Output the [x, y] coordinate of the center of the cell containing the given text.  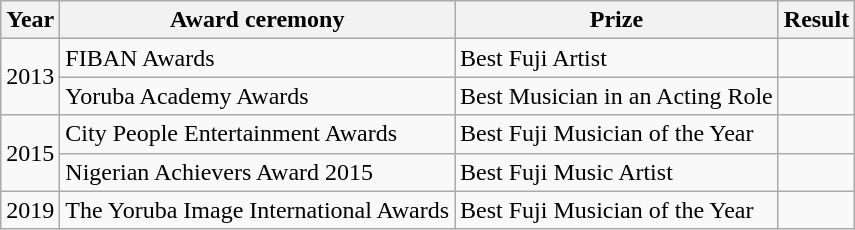
City People Entertainment Awards [258, 134]
Result [816, 20]
FIBAN Awards [258, 58]
Prize [617, 20]
2013 [30, 77]
Year [30, 20]
Best Musician in an Acting Role [617, 96]
Best Fuji Artist [617, 58]
Nigerian Achievers Award 2015 [258, 172]
Best Fuji Music Artist [617, 172]
2015 [30, 153]
The Yoruba Image International Awards [258, 210]
2019 [30, 210]
Yoruba Academy Awards [258, 96]
Award ceremony [258, 20]
